Search for the cell housing the specified text and yield its (X, Y) center coordinate. 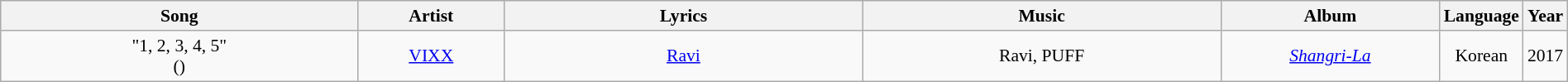
Language (1482, 16)
Music (1042, 16)
2017 (1545, 55)
Album (1330, 16)
Song (179, 16)
Artist (432, 16)
Ravi, PUFF (1042, 55)
Shangri-La (1330, 55)
Korean (1482, 55)
"1, 2, 3, 4, 5" () (179, 55)
Year (1545, 16)
VIXX (432, 55)
Lyrics (683, 16)
Ravi (683, 55)
